Return the [X, Y] coordinate for the center point of the cell that contains the specified text.  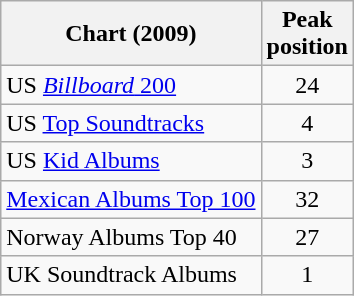
US Top Soundtracks [131, 123]
4 [307, 123]
32 [307, 199]
1 [307, 275]
3 [307, 161]
Chart (2009) [131, 34]
24 [307, 85]
US Billboard 200 [131, 85]
Mexican Albums Top 100 [131, 199]
UK Soundtrack Albums [131, 275]
Norway Albums Top 40 [131, 237]
27 [307, 237]
Peakposition [307, 34]
US Kid Albums [131, 161]
